Return the (x, y) coordinate for the center point of the cell that contains the specified text.  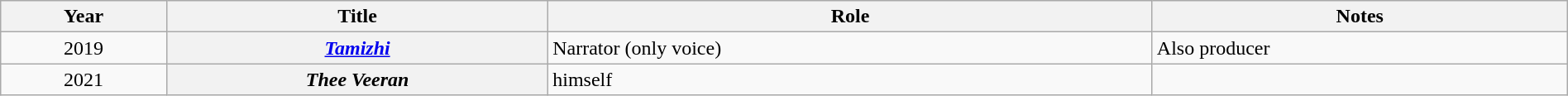
Also producer (1360, 48)
Year (84, 17)
Title (357, 17)
2021 (84, 79)
Role (850, 17)
himself (850, 79)
2019 (84, 48)
Thee Veeran (357, 79)
Notes (1360, 17)
Narrator (only voice) (850, 48)
Tamizhi (357, 48)
